Extract the [X, Y] coordinate from the center of the cell holding the provided text.  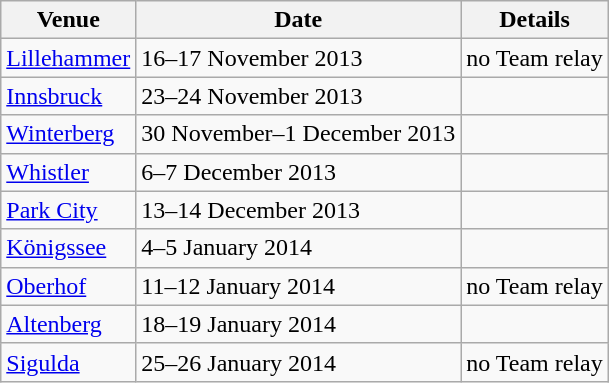
Details [535, 20]
Oberhof [68, 286]
Date [298, 20]
6–7 December 2013 [298, 172]
Whistler [68, 172]
Lillehammer [68, 58]
Innsbruck [68, 96]
Park City [68, 210]
Sigulda [68, 362]
16–17 November 2013 [298, 58]
Venue [68, 20]
13–14 December 2013 [298, 210]
Altenberg [68, 324]
18–19 January 2014 [298, 324]
23–24 November 2013 [298, 96]
Winterberg [68, 134]
30 November–1 December 2013 [298, 134]
4–5 January 2014 [298, 248]
11–12 January 2014 [298, 286]
25–26 January 2014 [298, 362]
Königssee [68, 248]
